Scan for the cell matching the given text and deliver its (X, Y) coordinate at center. 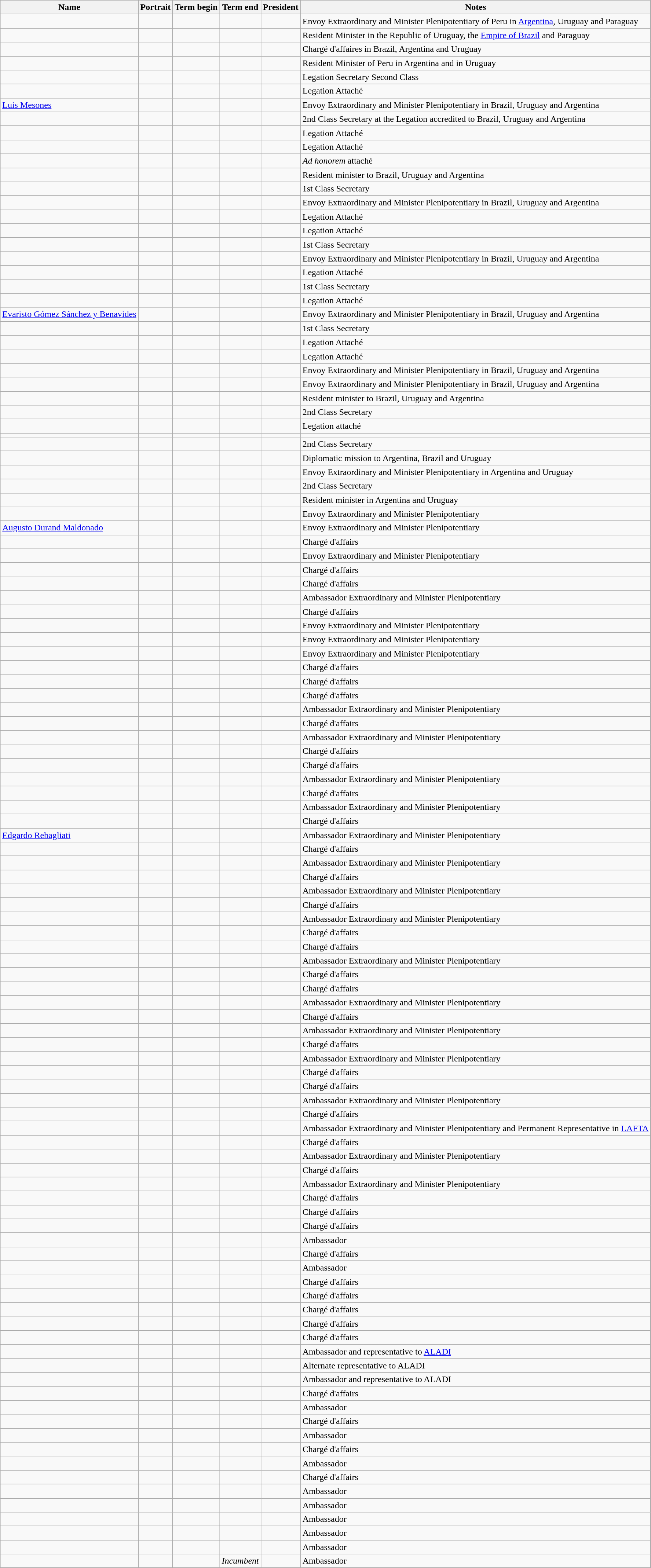
Legation attaché (475, 426)
Envoy Extraordinary and Minister Plenipotentiary in Argentina and Uruguay (475, 472)
Diplomatic mission to Argentina, Brazil and Uruguay (475, 458)
Evaristo Gómez Sánchez y Benavides (69, 314)
Ambassador Extraordinary and Minister Plenipotentiary and Permanent Representative in LAFTA (475, 1128)
Resident minister in Argentina and Uruguay (475, 500)
Notes (475, 7)
Edgardo Rebagliati (69, 835)
Portrait (156, 7)
Augusto Durand Maldonado (69, 528)
Alternate representative to ALADI (475, 1366)
Luis Mesones (69, 105)
Term end (240, 7)
Chargé d'affaires in Brazil, Argentina and Uruguay (475, 49)
Legation Secretary Second Class (475, 77)
Name (69, 7)
Incumbent (240, 1561)
Resident Minister in the Republic of Uruguay, the Empire of Brazil and Paraguay (475, 35)
Term begin (196, 7)
Ad honorem attaché (475, 161)
President (281, 7)
2nd Class Secretary at the Legation accredited to Brazil, Uruguay and Argentina (475, 119)
Resident Minister of Peru in Argentina and in Uruguay (475, 63)
Envoy Extraordinary and Minister Plenipotentiary of Peru in Argentina, Uruguay and Paraguay (475, 21)
